Identify which cell holds the provided text, then report its (X, Y) central coordinate. 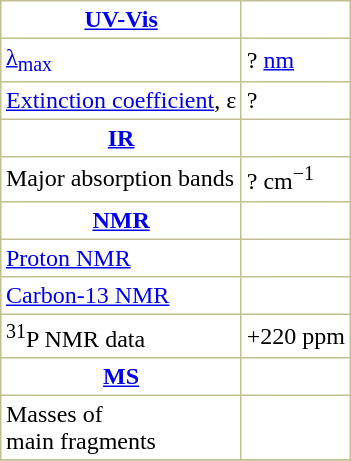
31P NMR data (122, 336)
+220 ppm (296, 336)
Proton NMR (122, 258)
Masses of main fragments (122, 427)
? nm (296, 60)
UV-Vis (122, 20)
? (296, 101)
MS (122, 377)
Major absorption bands (122, 179)
λmax (122, 60)
Extinction coefficient, ε (122, 101)
IR (122, 139)
Carbon-13 NMR (122, 295)
? cm−1 (296, 179)
NMR (122, 220)
